Capture the cell that displays the provided text and extract its [X, Y] central coordinate. 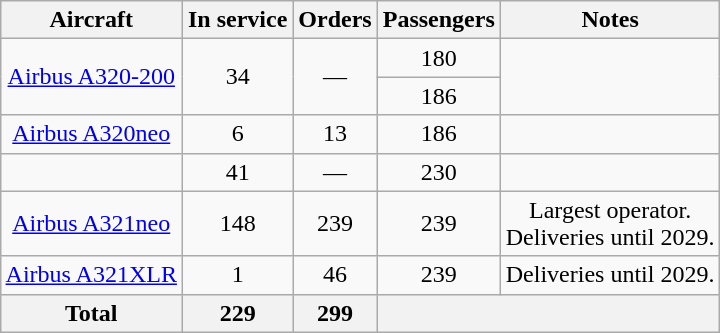
Airbus A320neo [91, 134]
Airbus A320-200 [91, 77]
299 [335, 313]
13 [335, 134]
In service [237, 20]
46 [335, 275]
Airbus A321neo [91, 224]
Notes [610, 20]
1 [237, 275]
6 [237, 134]
34 [237, 77]
229 [237, 313]
Orders [335, 20]
180 [438, 58]
Largest operator.Deliveries until 2029. [610, 224]
148 [237, 224]
Aircraft [91, 20]
Deliveries until 2029. [610, 275]
Total [91, 313]
230 [438, 172]
41 [237, 172]
Passengers [438, 20]
Airbus A321XLR [91, 275]
